Determine the [X, Y] coordinate at the center of the cell enclosing the given text.  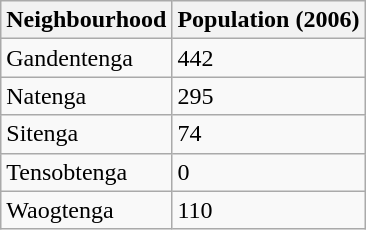
442 [268, 58]
110 [268, 210]
Population (2006) [268, 20]
74 [268, 134]
Natenga [86, 96]
295 [268, 96]
Neighbourhood [86, 20]
Gandentenga [86, 58]
0 [268, 172]
Sitenga [86, 134]
Waogtenga [86, 210]
Tensobtenga [86, 172]
